Capture the cell that displays the provided text and extract its (x, y) central coordinate. 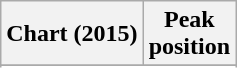
Chart (2015) (72, 34)
Peak position (189, 34)
